Identify which cell holds the provided text, then report its [X, Y] central coordinate. 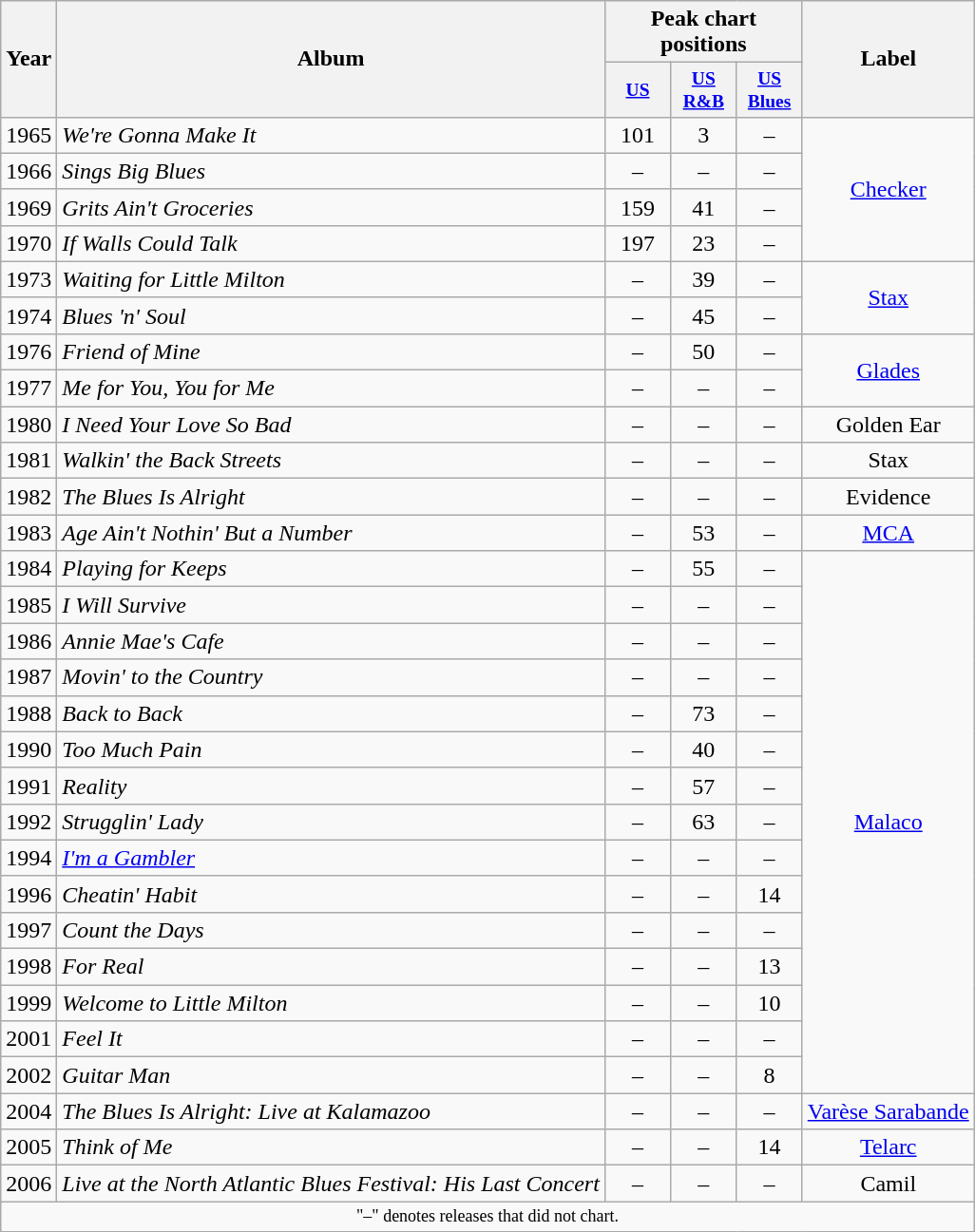
1983 [29, 533]
Camil [888, 1184]
Age Ain't Nothin' But a Number [331, 533]
Movin' to the Country [331, 677]
1965 [29, 135]
10 [770, 1003]
Guitar Man [331, 1075]
Telarc [888, 1147]
13 [770, 967]
Feel It [331, 1039]
Too Much Pain [331, 749]
40 [703, 749]
1974 [29, 315]
Welcome to Little Milton [331, 1003]
Annie Mae's Cafe [331, 641]
Year [29, 59]
Label [888, 59]
2004 [29, 1111]
Glades [888, 370]
1984 [29, 569]
1977 [29, 389]
41 [703, 207]
1982 [29, 497]
39 [703, 279]
1976 [29, 351]
1997 [29, 930]
Playing for Keeps [331, 569]
If Walls Could Talk [331, 243]
2005 [29, 1147]
1998 [29, 967]
Count the Days [331, 930]
45 [703, 315]
1990 [29, 749]
The Blues Is Alright [331, 497]
Walkin' the Back Streets [331, 461]
197 [637, 243]
Sings Big Blues [331, 171]
53 [703, 533]
1970 [29, 243]
US [637, 89]
The Blues Is Alright: Live at Kalamazoo [331, 1111]
Strugglin' Lady [331, 822]
For Real [331, 967]
1986 [29, 641]
US Blues [770, 89]
1969 [29, 207]
2001 [29, 1039]
159 [637, 207]
1985 [29, 605]
1999 [29, 1003]
Grits Ain't Groceries [331, 207]
Reality [331, 786]
I Will Survive [331, 605]
1981 [29, 461]
I'm a Gambler [331, 858]
Checker [888, 189]
Evidence [888, 497]
63 [703, 822]
2006 [29, 1184]
Golden Ear [888, 425]
Friend of Mine [331, 351]
1966 [29, 171]
Waiting for Little Milton [331, 279]
1988 [29, 713]
Think of Me [331, 1147]
101 [637, 135]
57 [703, 786]
MCA [888, 533]
Cheatin' Habit [331, 894]
2002 [29, 1075]
50 [703, 351]
23 [703, 243]
I Need Your Love So Bad [331, 425]
55 [703, 569]
1973 [29, 279]
Varèse Sarabande [888, 1111]
8 [770, 1075]
1992 [29, 822]
US R&B [703, 89]
1991 [29, 786]
Peak chart positions [703, 32]
Back to Back [331, 713]
"–" denotes releases that did not chart. [487, 1216]
1987 [29, 677]
Live at the North Atlantic Blues Festival: His Last Concert [331, 1184]
1980 [29, 425]
Album [331, 59]
1994 [29, 858]
1996 [29, 894]
73 [703, 713]
Me for You, You for Me [331, 389]
We're Gonna Make It [331, 135]
3 [703, 135]
Malaco [888, 823]
Blues 'n' Soul [331, 315]
